Scan for the cell matching the given text and deliver its [x, y] coordinate at center. 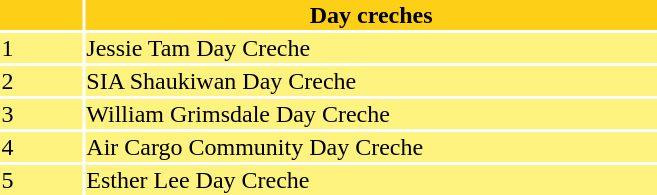
4 [41, 147]
2 [41, 81]
1 [41, 48]
3 [41, 114]
5 [41, 180]
